Extract the [x, y] coordinate from the center of the cell holding the provided text.  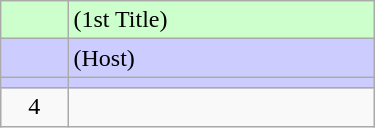
(1st Title) [221, 20]
4 [34, 107]
(Host) [221, 58]
